Scan for the cell matching the given text and deliver its (x, y) coordinate at center. 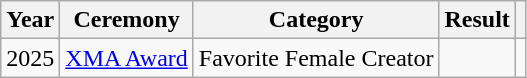
2025 (30, 58)
Favorite Female Creator (316, 58)
Category (316, 20)
Result (477, 20)
Ceremony (127, 20)
XMA Award (127, 58)
Year (30, 20)
